Return the (x, y) coordinate for the center point of the cell that contains the specified text.  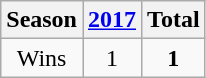
2017 (112, 20)
Total (174, 20)
Wins (42, 58)
Season (42, 20)
